Scan for the cell matching the given text and deliver its [X, Y] coordinate at center. 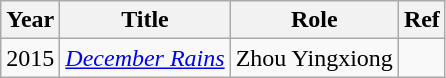
Ref [422, 20]
Year [30, 20]
2015 [30, 58]
December Rains [145, 58]
Role [314, 20]
Title [145, 20]
Zhou Yingxiong [314, 58]
